For the text-containing cell, return its midpoint in [X, Y] coordinate format. 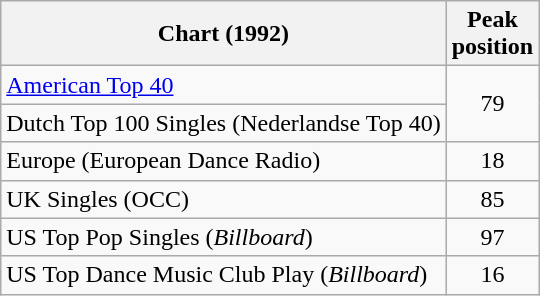
97 [492, 237]
Chart (1992) [224, 34]
US Top Dance Music Club Play (Billboard) [224, 275]
US Top Pop Singles (Billboard) [224, 237]
79 [492, 104]
85 [492, 199]
Peak position [492, 34]
UK Singles (OCC) [224, 199]
Dutch Top 100 Singles (Nederlandse Top 40) [224, 123]
American Top 40 [224, 85]
Europe (European Dance Radio) [224, 161]
16 [492, 275]
18 [492, 161]
